Search for the cell housing the specified text and yield its (X, Y) center coordinate. 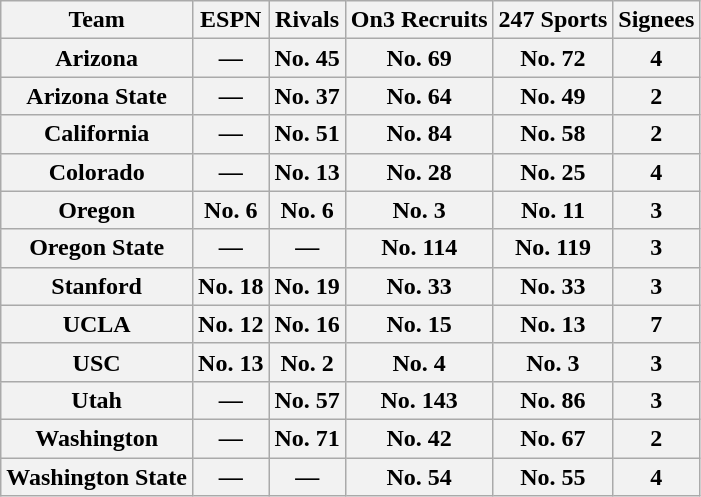
No. 4 (419, 362)
No. 12 (231, 324)
UCLA (97, 324)
Utah (97, 400)
Arizona State (97, 96)
No. 84 (419, 134)
No. 19 (307, 286)
USC (97, 362)
7 (656, 324)
No. 119 (553, 248)
California (97, 134)
Oregon State (97, 248)
No. 55 (553, 477)
No. 54 (419, 477)
Stanford (97, 286)
Washington State (97, 477)
On3 Recruits (419, 20)
No. 25 (553, 172)
— (231, 58)
No. 114 (419, 248)
No. 28 (419, 172)
No. 11 (553, 210)
No. 143 (419, 400)
No. 72 (553, 58)
Oregon (97, 210)
No. 69 (419, 58)
No. 57 (307, 400)
Arizona (97, 58)
Signees (656, 20)
No. 51 (307, 134)
Rivals (307, 20)
No. 18 (231, 286)
No. 16 (307, 324)
No. 37 (307, 96)
No. 42 (419, 438)
No. 64 (419, 96)
No. 45 (307, 58)
No. 49 (553, 96)
ESPN (231, 20)
No. 58 (553, 134)
247 Sports (553, 20)
No. 71 (307, 438)
No. 15 (419, 324)
Colorado (97, 172)
No. 2 (307, 362)
Washington (97, 438)
No. 67 (553, 438)
Team (97, 20)
No. 86 (553, 400)
